Search for the cell housing the specified text and yield its (x, y) center coordinate. 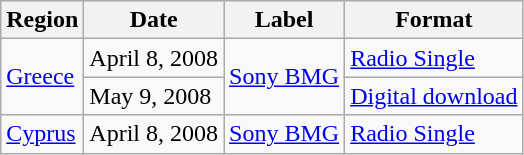
Digital download (434, 96)
Label (284, 20)
Cyprus (42, 134)
May 9, 2008 (154, 96)
Greece (42, 77)
Date (154, 20)
Format (434, 20)
Region (42, 20)
